Pinpoint the cell where the given text exists, returning its [x, y] midpoint coordinate. 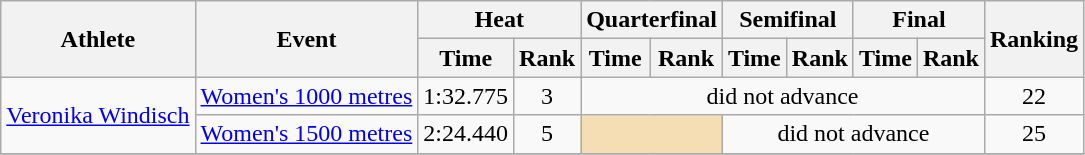
Quarterfinal [652, 20]
5 [548, 134]
2:24.440 [466, 134]
Event [306, 39]
22 [1034, 96]
Semifinal [788, 20]
Heat [500, 20]
1:32.775 [466, 96]
Final [918, 20]
Women's 1000 metres [306, 96]
Women's 1500 metres [306, 134]
3 [548, 96]
Ranking [1034, 39]
Athlete [98, 39]
25 [1034, 134]
Veronika Windisch [98, 115]
